Determine the (x, y) coordinate at the center of the cell enclosing the given text.  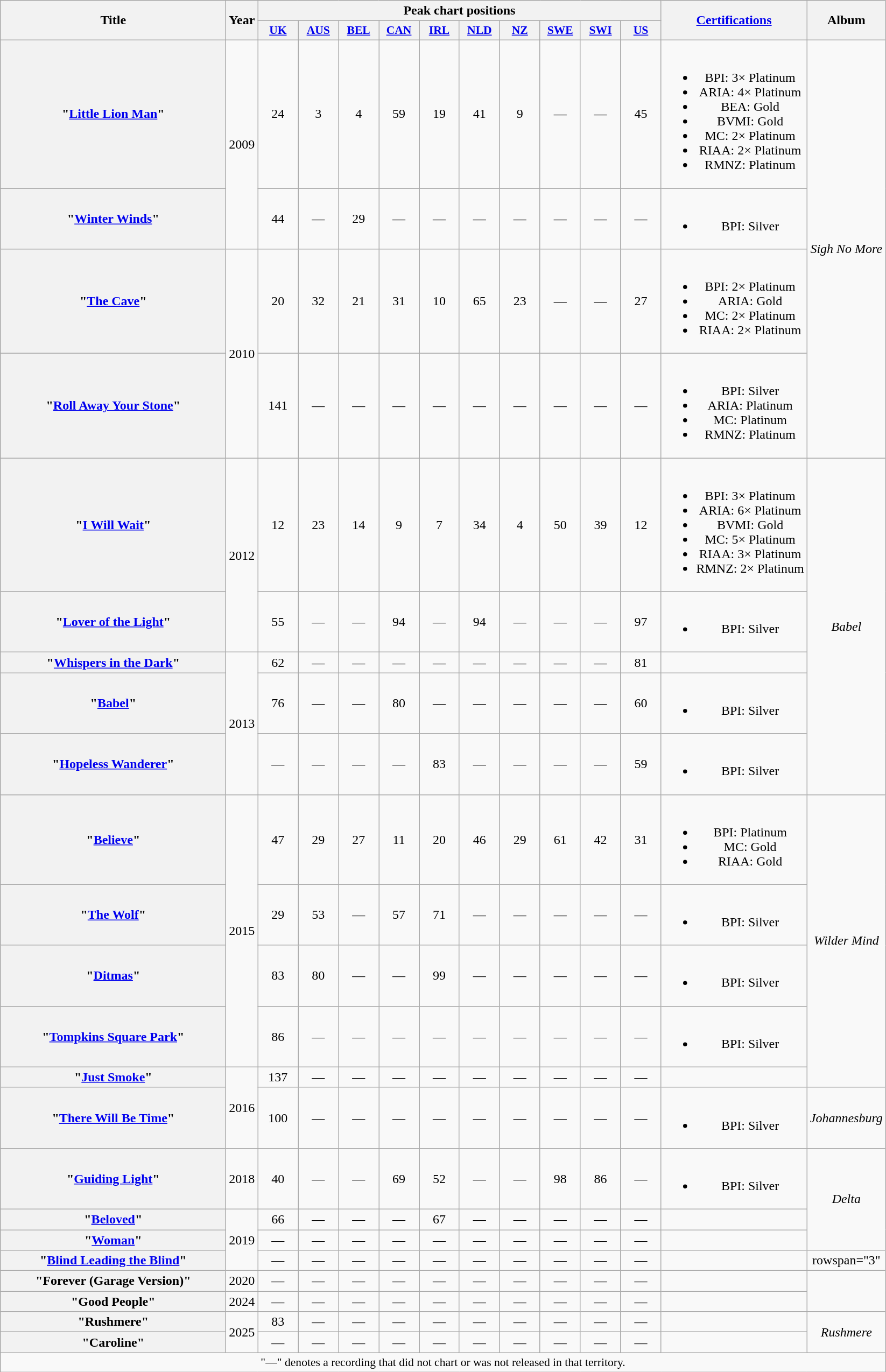
rowspan="3" (846, 1261)
"Woman" (113, 1240)
"Good People" (113, 1301)
55 (278, 622)
2015 (242, 931)
100 (278, 1117)
41 (479, 114)
"Ditmas" (113, 975)
2010 (242, 354)
52 (439, 1179)
Certifications (734, 20)
44 (278, 219)
46 (479, 840)
BPI: 2× PlatinumARIA: GoldMC: 2× PlatinumRIAA: 2× Platinum (734, 301)
NZ (520, 31)
42 (601, 840)
"Roll Away Your Stone" (113, 406)
71 (439, 915)
BEL (358, 31)
"There Will Be Time" (113, 1117)
57 (399, 915)
19 (439, 114)
"Just Smoke" (113, 1077)
"—" denotes a recording that did not chart or was not released in that territory. (444, 1362)
"Forever (Garage Version)" (113, 1281)
"Lover of the Light" (113, 622)
"The Cave" (113, 301)
"Tompkins Square Park" (113, 1037)
39 (601, 525)
"Rushmere" (113, 1322)
99 (439, 975)
45 (641, 114)
40 (278, 1179)
Wilder Mind (846, 941)
69 (399, 1179)
2013 (242, 723)
Year (242, 20)
Babel (846, 627)
11 (399, 840)
2012 (242, 555)
BPI: 3× PlatinumARIA: 4× PlatinumBEA: GoldBVMI: GoldMC: 2× PlatinumRIAA: 2× PlatinumRMNZ: Platinum (734, 114)
UK (278, 31)
81 (641, 663)
2019 (242, 1240)
53 (319, 915)
3 (319, 114)
2018 (242, 1179)
62 (278, 663)
50 (560, 525)
98 (560, 1179)
Peak chart positions (460, 11)
61 (560, 840)
"The Wolf" (113, 915)
Album (846, 20)
34 (479, 525)
"Hopeless Wanderer" (113, 764)
47 (278, 840)
SWE (560, 31)
NLD (479, 31)
SWI (601, 31)
2016 (242, 1108)
US (641, 31)
"Guiding Light" (113, 1179)
"Little Lion Man" (113, 114)
CAN (399, 31)
Title (113, 20)
24 (278, 114)
Johannesburg (846, 1117)
"Caroline" (113, 1342)
"Whispers in the Dark" (113, 663)
Sigh No More (846, 249)
76 (278, 703)
Delta (846, 1199)
"Winter Winds" (113, 219)
21 (358, 301)
"Beloved" (113, 1219)
2009 (242, 144)
"Believe" (113, 840)
"Babel" (113, 703)
"Blind Leading the Blind" (113, 1261)
Rushmere (846, 1332)
66 (278, 1219)
65 (479, 301)
137 (278, 1077)
32 (319, 301)
BPI: PlatinumMC: GoldRIAA: Gold (734, 840)
7 (439, 525)
14 (358, 525)
67 (439, 1219)
97 (641, 622)
10 (439, 301)
60 (641, 703)
BPI: 3× PlatinumARIA: 6× PlatinumBVMI: GoldMC: 5× PlatinumRIAA: 3× PlatinumRMNZ: 2× Platinum (734, 525)
AUS (319, 31)
141 (278, 406)
2020 (242, 1281)
IRL (439, 31)
BPI: SilverARIA: PlatinumMC: PlatinumRMNZ: Platinum (734, 406)
2024 (242, 1301)
"I Will Wait" (113, 525)
2025 (242, 1332)
